Return [x, y] of the center of cell containing provided text 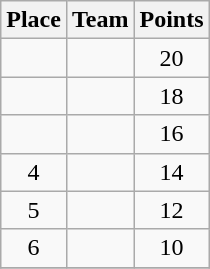
18 [172, 96]
20 [172, 58]
5 [34, 210]
Place [34, 20]
12 [172, 210]
16 [172, 134]
Team [100, 20]
Points [172, 20]
6 [34, 248]
14 [172, 172]
10 [172, 248]
4 [34, 172]
